Return (x, y) of the center of cell containing provided text 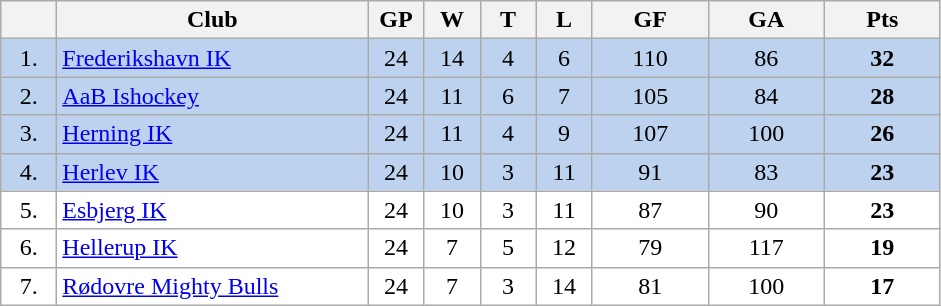
7. (29, 286)
Esbjerg IK (212, 210)
Rødovre Mighty Bulls (212, 286)
90 (766, 210)
5 (508, 248)
91 (650, 172)
1. (29, 58)
T (508, 20)
Herlev IK (212, 172)
81 (650, 286)
L (564, 20)
GP (396, 20)
4. (29, 172)
AaB Ishockey (212, 96)
87 (650, 210)
17 (882, 286)
5. (29, 210)
Frederikshavn IK (212, 58)
105 (650, 96)
107 (650, 134)
26 (882, 134)
32 (882, 58)
Club (212, 20)
6. (29, 248)
3. (29, 134)
12 (564, 248)
9 (564, 134)
117 (766, 248)
Hellerup IK (212, 248)
Pts (882, 20)
Herning IK (212, 134)
2. (29, 96)
86 (766, 58)
28 (882, 96)
GF (650, 20)
GA (766, 20)
83 (766, 172)
84 (766, 96)
19 (882, 248)
110 (650, 58)
W (452, 20)
79 (650, 248)
